Locate the cell with the specified text and output its (X, Y) center coordinate. 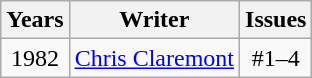
Writer (154, 20)
Chris Claremont (154, 58)
Issues (276, 20)
#1–4 (276, 58)
Years (35, 20)
1982 (35, 58)
